For the text-containing cell, return its midpoint in (X, Y) coordinate format. 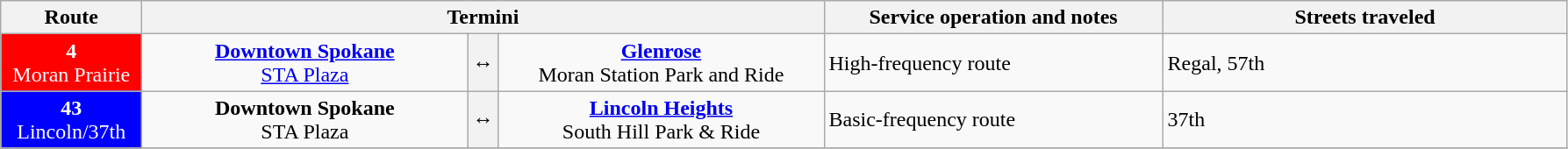
Regal, 57th (1365, 63)
Basic-frequency route (993, 119)
Downtown SpokaneSTA Plaza (305, 63)
37th (1365, 119)
Service operation and notes (993, 18)
4Moran Prairie (72, 63)
High-frequency route (993, 63)
43Lincoln/37th (72, 119)
Downtown Spokane STA Plaza (305, 119)
Route (72, 18)
GlenroseMoran Station Park and Ride (662, 63)
Streets traveled (1365, 18)
Lincoln HeightsSouth Hill Park & Ride (662, 119)
Termini (483, 18)
